For the text-containing cell, return its midpoint in (x, y) coordinate format. 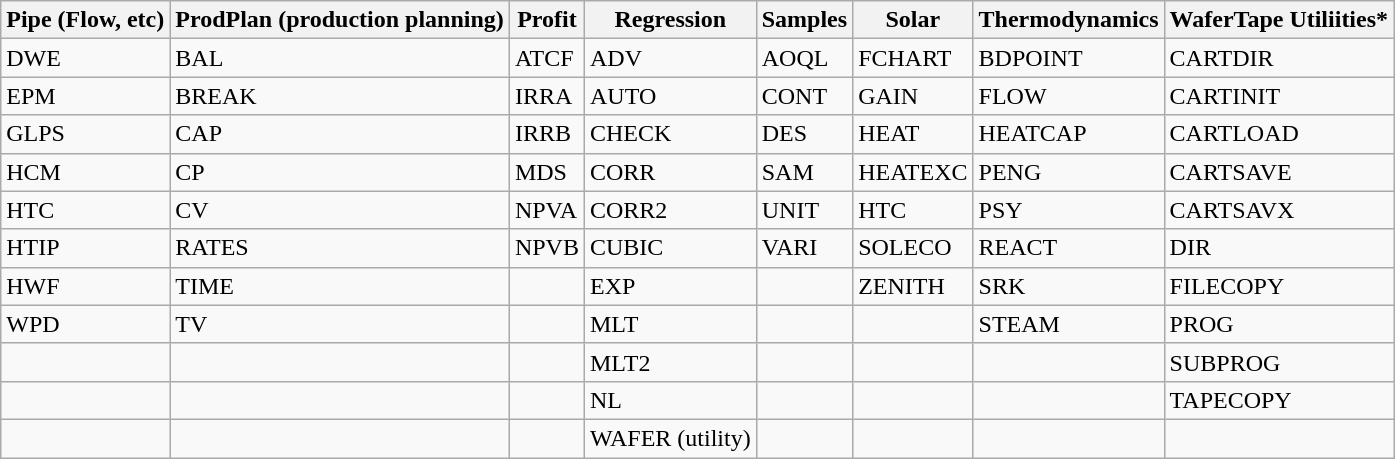
CARTSAVX (1279, 210)
NPVA (546, 210)
IRRA (546, 96)
MLT (670, 324)
PSY (1068, 210)
ADV (670, 58)
SRK (1068, 286)
VARI (804, 248)
CARTINIT (1279, 96)
SOLECO (913, 248)
TAPECOPY (1279, 400)
FLOW (1068, 96)
SAM (804, 172)
HEATCAP (1068, 134)
CUBIC (670, 248)
Solar (913, 20)
ProdPlan (production planning) (340, 20)
CORR2 (670, 210)
REACT (1068, 248)
STEAM (1068, 324)
Profit (546, 20)
BDPOINT (1068, 58)
BAL (340, 58)
PENG (1068, 172)
TV (340, 324)
UNIT (804, 210)
GLPS (86, 134)
HTIP (86, 248)
Pipe (Flow, etc) (86, 20)
NL (670, 400)
IRRB (546, 134)
EXP (670, 286)
HWF (86, 286)
CV (340, 210)
BREAK (340, 96)
WAFER (utility) (670, 438)
PROG (1279, 324)
DIR (1279, 248)
CORR (670, 172)
RATES (340, 248)
EPM (86, 96)
AUTO (670, 96)
HEAT (913, 134)
SUBPROG (1279, 362)
MLT2 (670, 362)
CONT (804, 96)
ZENITH (913, 286)
CARTLOAD (1279, 134)
DES (804, 134)
FCHART (913, 58)
Regression (670, 20)
TIME (340, 286)
CARTSAVE (1279, 172)
ATCF (546, 58)
AOQL (804, 58)
CARTDIR (1279, 58)
CAP (340, 134)
CP (340, 172)
GAIN (913, 96)
WPD (86, 324)
HEATEXC (913, 172)
DWE (86, 58)
CHECK (670, 134)
Samples (804, 20)
HCM (86, 172)
WaferTape Utiliities* (1279, 20)
FILECOPY (1279, 286)
MDS (546, 172)
NPVB (546, 248)
Thermodynamics (1068, 20)
